Find where the given text appears and provide that cell's center as (X, Y) coordinate. 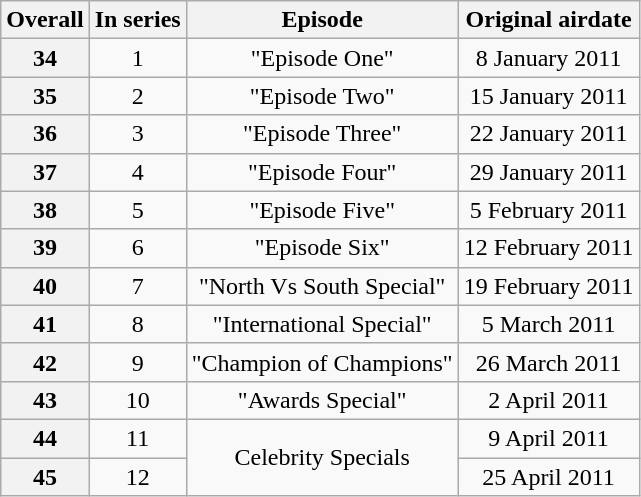
"Episode One" (322, 58)
5 (138, 210)
12 February 2011 (548, 248)
43 (45, 400)
41 (45, 324)
42 (45, 362)
19 February 2011 (548, 286)
5 March 2011 (548, 324)
37 (45, 172)
25 April 2011 (548, 477)
"International Special" (322, 324)
"Episode Five" (322, 210)
"Episode Four" (322, 172)
10 (138, 400)
39 (45, 248)
45 (45, 477)
4 (138, 172)
"Champion of Champions" (322, 362)
Original airdate (548, 20)
Overall (45, 20)
38 (45, 210)
26 March 2011 (548, 362)
2 (138, 96)
36 (45, 134)
15 January 2011 (548, 96)
"Awards Special" (322, 400)
11 (138, 438)
6 (138, 248)
In series (138, 20)
34 (45, 58)
22 January 2011 (548, 134)
29 January 2011 (548, 172)
"Episode Six" (322, 248)
1 (138, 58)
7 (138, 286)
Celebrity Specials (322, 457)
12 (138, 477)
35 (45, 96)
8 January 2011 (548, 58)
40 (45, 286)
Episode (322, 20)
9 (138, 362)
8 (138, 324)
5 February 2011 (548, 210)
2 April 2011 (548, 400)
"Episode Two" (322, 96)
"Episode Three" (322, 134)
9 April 2011 (548, 438)
3 (138, 134)
44 (45, 438)
"North Vs South Special" (322, 286)
